Pinpoint the cell where the given text exists, returning its [X, Y] midpoint coordinate. 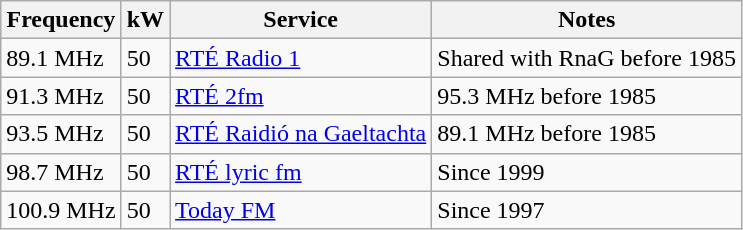
98.7 MHz [61, 172]
Since 1997 [587, 210]
89.1 MHz [61, 58]
Frequency [61, 20]
Since 1999 [587, 172]
Notes [587, 20]
100.9 MHz [61, 210]
Shared with RnaG before 1985 [587, 58]
95.3 MHz before 1985 [587, 96]
89.1 MHz before 1985 [587, 134]
RTÉ Raidió na Gaeltachta [301, 134]
RTÉ 2fm [301, 96]
RTÉ lyric fm [301, 172]
93.5 MHz [61, 134]
Service [301, 20]
91.3 MHz [61, 96]
Today FM [301, 210]
RTÉ Radio 1 [301, 58]
kW [145, 20]
